Determine the [X, Y] coordinate at the center of the cell enclosing the given text.  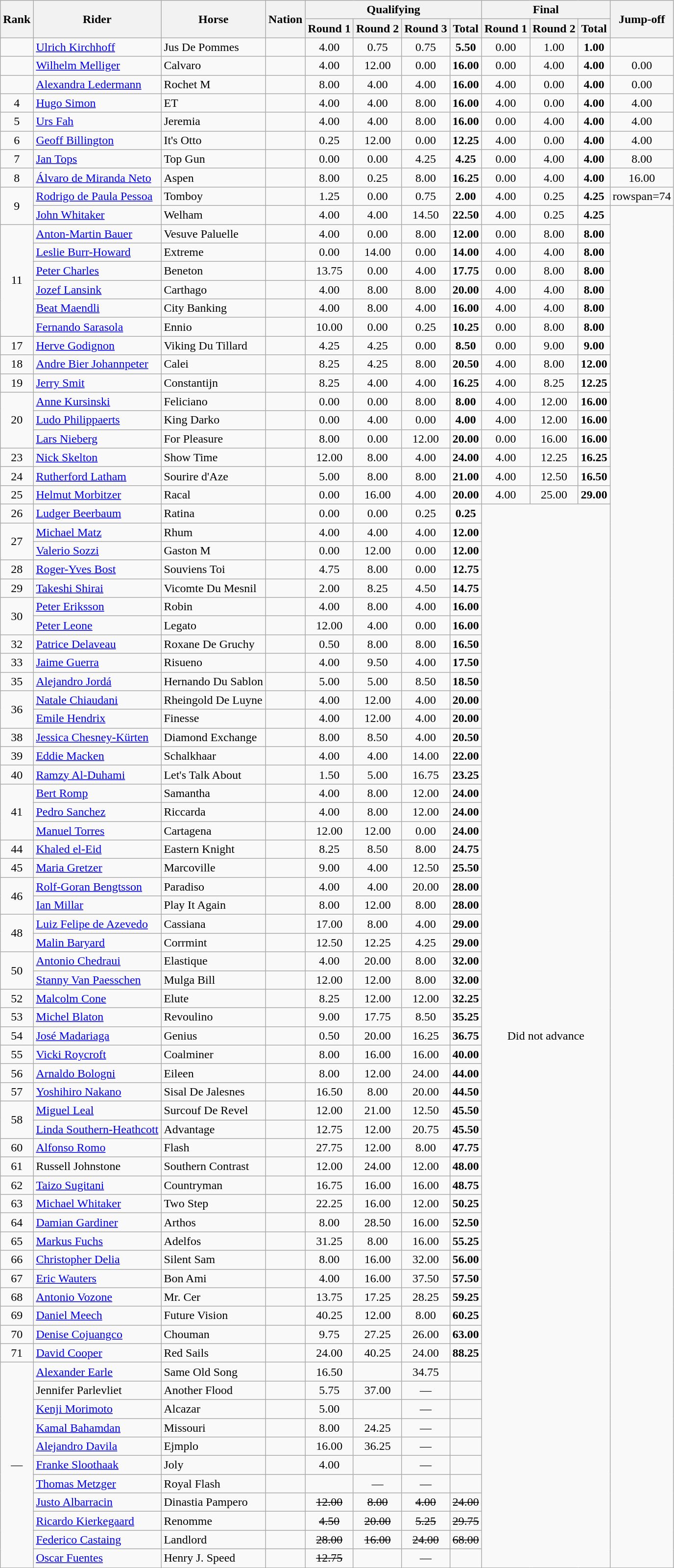
55 [17, 1054]
10.25 [465, 327]
Bert Romp [97, 793]
30 [17, 616]
Royal Flash [214, 1484]
71 [17, 1353]
Peter Charles [97, 271]
50 [17, 971]
Horse [214, 19]
5.75 [329, 1390]
Peter Leone [97, 625]
Pedro Sanchez [97, 812]
Patrice Delaveau [97, 644]
7 [17, 159]
Feliciano [214, 401]
46 [17, 896]
Henry J. Speed [214, 1558]
Top Gun [214, 159]
60.25 [465, 1316]
44 [17, 849]
John Whitaker [97, 215]
Vesuve Paluelle [214, 234]
Michael Matz [97, 532]
25 [17, 495]
Thomas Metzger [97, 1484]
Renomme [214, 1521]
Kenji Morimoto [97, 1409]
Dinastia Pampero [214, 1502]
55.25 [465, 1241]
Urs Fah [97, 122]
Ricardo Kierkegaard [97, 1521]
52 [17, 998]
Extreme [214, 252]
53 [17, 1017]
Diamond Exchange [214, 737]
Paradiso [214, 887]
Eileen [214, 1073]
9.75 [329, 1334]
Elastique [214, 961]
Alejandro Davila [97, 1446]
4.75 [329, 570]
9 [17, 205]
Ludo Philippaerts [97, 420]
Eddie Macken [97, 756]
David Cooper [97, 1353]
Antonio Vozone [97, 1297]
Finesse [214, 719]
23.25 [465, 774]
rowspan=74 [642, 196]
62 [17, 1185]
69 [17, 1316]
Arnaldo Bologni [97, 1073]
Another Flood [214, 1390]
Qualifying [393, 10]
33 [17, 663]
Joly [214, 1465]
40.00 [465, 1054]
24.75 [465, 849]
Taizo Sugitani [97, 1185]
Helmut Morbitzer [97, 495]
27.75 [329, 1148]
Peter Eriksson [97, 607]
Round 3 [426, 28]
Jozef Lansink [97, 290]
66 [17, 1260]
14.75 [465, 588]
Racal [214, 495]
11 [17, 280]
44.50 [465, 1092]
Linda Southern-Heathcott [97, 1129]
Robin [214, 607]
Anne Kursinski [97, 401]
41 [17, 812]
34.75 [426, 1371]
17 [17, 346]
14.50 [426, 215]
Maria Gretzer [97, 868]
9.50 [377, 663]
5.50 [465, 47]
Jan Tops [97, 159]
47.75 [465, 1148]
19 [17, 383]
31.25 [329, 1241]
Anton-Martin Bauer [97, 234]
Manuel Torres [97, 831]
Ulrich Kirchhoff [97, 47]
Rodrigo de Paula Pessoa [97, 196]
Daniel Meech [97, 1316]
56.00 [465, 1260]
18.50 [465, 681]
1.50 [329, 774]
Denise Cojuangco [97, 1334]
52.50 [465, 1222]
68.00 [465, 1540]
22.00 [465, 756]
45 [17, 868]
Genius [214, 1036]
60 [17, 1148]
Let's Talk About [214, 774]
27 [17, 541]
Jeremia [214, 122]
Alcazar [214, 1409]
56 [17, 1073]
Rochet M [214, 84]
Leslie Burr-Howard [97, 252]
Damian Gardiner [97, 1222]
Vicomte Du Mesnil [214, 588]
68 [17, 1297]
64 [17, 1222]
Ian Millar [97, 905]
Marcoville [214, 868]
63.00 [465, 1334]
28 [17, 570]
54 [17, 1036]
Franke Sloothaak [97, 1465]
It's Otto [214, 140]
Christopher Delia [97, 1260]
88.25 [465, 1353]
Calei [214, 364]
Stanny Van Paesschen [97, 980]
Constantijn [214, 383]
29 [17, 588]
25.50 [465, 868]
Wilhelm Melliger [97, 66]
24.25 [377, 1428]
Hernando Du Sablon [214, 681]
Adelfos [214, 1241]
Roxane De Gruchy [214, 644]
Lars Nieberg [97, 439]
Viking Du Tillard [214, 346]
Yoshihiro Nakano [97, 1092]
Fernando Sarasola [97, 327]
Schalkhaar [214, 756]
Vicki Roycroft [97, 1054]
Souviens Toi [214, 570]
Southern Contrast [214, 1167]
26.00 [426, 1334]
Corrmint [214, 943]
Cassiana [214, 924]
Calvaro [214, 66]
Surcouf De Revel [214, 1110]
32 [17, 644]
70 [17, 1334]
Miguel Leal [97, 1110]
36.25 [377, 1446]
22.25 [329, 1204]
48.00 [465, 1167]
Arthos [214, 1222]
37.00 [377, 1390]
Tomboy [214, 196]
Did not advance [546, 1036]
Michael Whitaker [97, 1204]
Ludger Beerbaum [97, 513]
Russell Johnstone [97, 1167]
Riccarda [214, 812]
Sourire d'Aze [214, 476]
Jaime Guerra [97, 663]
63 [17, 1204]
24 [17, 476]
ET [214, 103]
Nation [286, 19]
23 [17, 457]
Show Time [214, 457]
Malcolm Cone [97, 998]
67 [17, 1278]
Gaston M [214, 551]
61 [17, 1167]
Khaled el-Eid [97, 849]
17.00 [329, 924]
Alfonso Romo [97, 1148]
8 [17, 177]
Eastern Knight [214, 849]
48.75 [465, 1185]
Geoff Billington [97, 140]
Mulga Bill [214, 980]
58 [17, 1120]
26 [17, 513]
Same Old Song [214, 1371]
Álvaro de Miranda Neto [97, 177]
Oscar Fuentes [97, 1558]
Ejmplo [214, 1446]
28.25 [426, 1297]
Roger-Yves Bost [97, 570]
28.50 [377, 1222]
Coalminer [214, 1054]
Antonio Chedraui [97, 961]
Kamal Bahamdan [97, 1428]
Michel Blaton [97, 1017]
5.25 [426, 1521]
Jump-off [642, 19]
48 [17, 933]
Samantha [214, 793]
Flash [214, 1148]
39 [17, 756]
36 [17, 709]
20 [17, 420]
Mr. Cer [214, 1297]
Alexander Earle [97, 1371]
37.50 [426, 1278]
Rank [17, 19]
Landlord [214, 1540]
Andre Bier Johannpeter [97, 364]
17.50 [465, 663]
Takeshi Shirai [97, 588]
25.00 [554, 495]
27.25 [377, 1334]
Ennio [214, 327]
Bon Ami [214, 1278]
Emile Hendrix [97, 719]
Eric Wauters [97, 1278]
Rolf-Goran Bengtsson [97, 887]
Risueno [214, 663]
Revoulino [214, 1017]
Jerry Smit [97, 383]
Sisal De Jalesnes [214, 1092]
Jus De Pommes [214, 47]
For Pleasure [214, 439]
José Madariaga [97, 1036]
Alexandra Ledermann [97, 84]
10.00 [329, 327]
Two Step [214, 1204]
Justo Albarracin [97, 1502]
Aspen [214, 177]
Hugo Simon [97, 103]
Natale Chiaudani [97, 700]
Federico Castaing [97, 1540]
Jessica Chesney-Kürten [97, 737]
57 [17, 1092]
59.25 [465, 1297]
17.25 [377, 1297]
18 [17, 364]
44.00 [465, 1073]
4 [17, 103]
Beneton [214, 271]
Malin Baryard [97, 943]
Rheingold De Luyne [214, 700]
Alejandro Jordá [97, 681]
29.75 [465, 1521]
Chouman [214, 1334]
Ratina [214, 513]
35 [17, 681]
Nick Skelton [97, 457]
Future Vision [214, 1316]
Herve Godignon [97, 346]
Play It Again [214, 905]
Ramzy Al-Duhami [97, 774]
Silent Sam [214, 1260]
Luiz Felipe de Azevedo [97, 924]
Cartagena [214, 831]
20.75 [426, 1129]
Elute [214, 998]
Red Sails [214, 1353]
Rhum [214, 532]
Welham [214, 215]
City Banking [214, 308]
Advantage [214, 1129]
Countryman [214, 1185]
1.25 [329, 196]
Rutherford Latham [97, 476]
35.25 [465, 1017]
40 [17, 774]
Legato [214, 625]
Beat Maendli [97, 308]
65 [17, 1241]
Missouri [214, 1428]
Jennifer Parlevliet [97, 1390]
5 [17, 122]
King Darko [214, 420]
Final [546, 10]
50.25 [465, 1204]
Valerio Sozzi [97, 551]
Markus Fuchs [97, 1241]
6 [17, 140]
38 [17, 737]
Carthago [214, 290]
Rider [97, 19]
57.50 [465, 1278]
22.50 [465, 215]
36.75 [465, 1036]
32.25 [465, 998]
